Search for the cell housing the specified text and yield its (x, y) center coordinate. 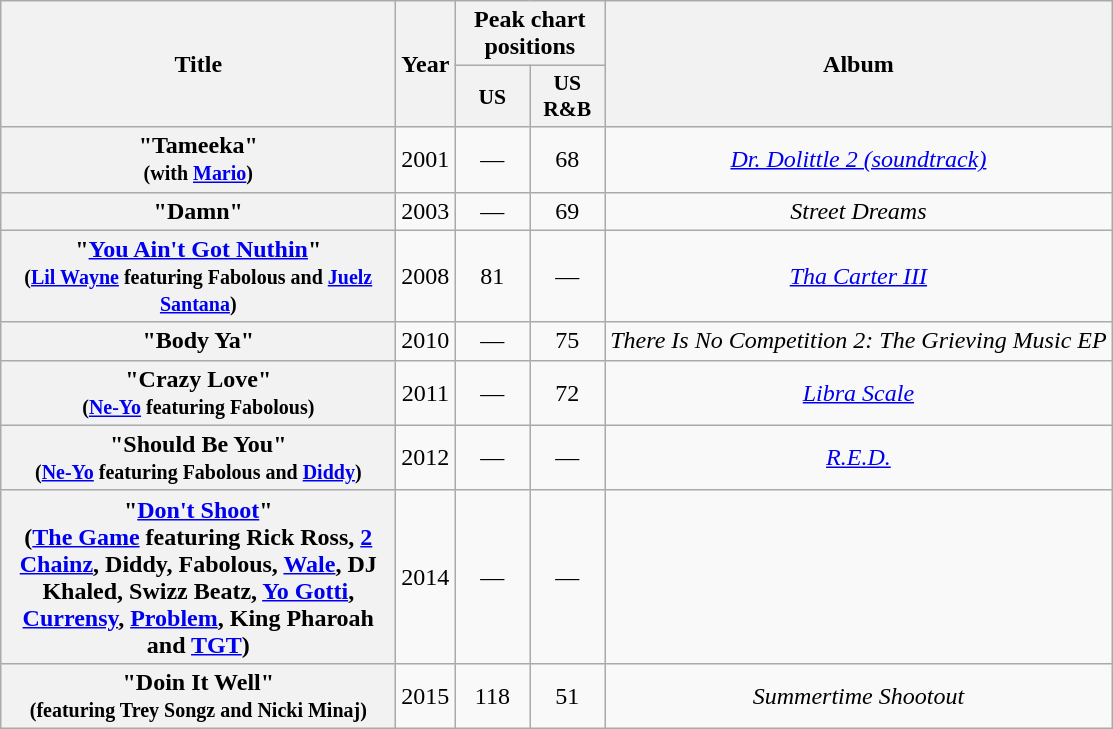
69 (568, 211)
118 (492, 696)
2001 (426, 160)
2015 (426, 696)
"Tameeka"(with Mario) (198, 160)
US R&B (568, 96)
"Doin It Well"(featuring Trey Songz and Nicki Minaj) (198, 696)
Libra Scale (858, 392)
2003 (426, 211)
2010 (426, 341)
Peak chart positions (530, 34)
"Should Be You"(Ne-Yo featuring Fabolous and Diddy) (198, 458)
Dr. Dolittle 2 (soundtrack) (858, 160)
"Body Ya" (198, 341)
75 (568, 341)
2012 (426, 458)
Street Dreams (858, 211)
81 (492, 276)
72 (568, 392)
Album (858, 64)
"You Ain't Got Nuthin"(Lil Wayne featuring Fabolous and Juelz Santana) (198, 276)
2008 (426, 276)
Title (198, 64)
2011 (426, 392)
2014 (426, 576)
R.E.D. (858, 458)
There Is No Competition 2: The Grieving Music EP (858, 341)
68 (568, 160)
Summertime Shootout (858, 696)
"Damn" (198, 211)
Year (426, 64)
Tha Carter III (858, 276)
"Crazy Love"(Ne-Yo featuring Fabolous) (198, 392)
US (492, 96)
51 (568, 696)
